Locate the cell with the specified text and output its [x, y] center coordinate. 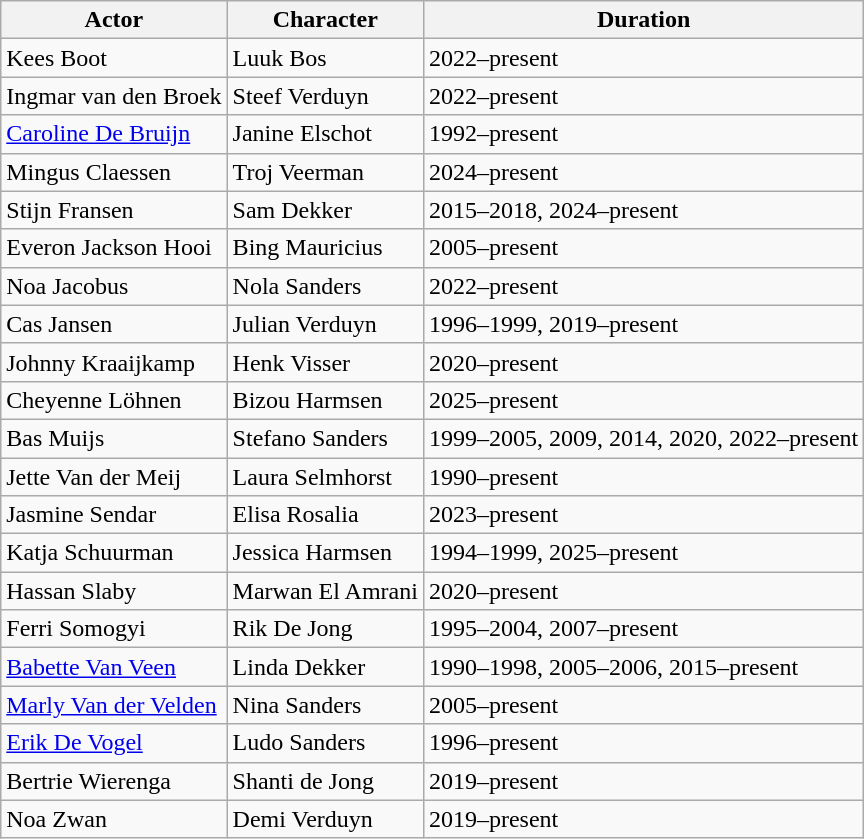
Shanti de Jong [325, 781]
Ingmar van den Broek [114, 96]
Katja Schuurman [114, 553]
Kees Boot [114, 58]
Steef Verduyn [325, 96]
1992–present [643, 134]
Noa Zwan [114, 819]
Stefano Sanders [325, 438]
Bertrie Wierenga [114, 781]
Erik De Vogel [114, 743]
Ferri Somogyi [114, 629]
Cheyenne Löhnen [114, 400]
Babette Van Veen [114, 667]
Stijn Fransen [114, 210]
Ludo Sanders [325, 743]
Bizou Harmsen [325, 400]
Johnny Kraaijkamp [114, 362]
2025–present [643, 400]
Nina Sanders [325, 705]
Hassan Slaby [114, 591]
Luuk Bos [325, 58]
Nola Sanders [325, 286]
1990–present [643, 477]
1996–present [643, 743]
Caroline De Bruijn [114, 134]
Jette Van der Meij [114, 477]
Bas Muijs [114, 438]
Bing Mauricius [325, 248]
Mingus Claessen [114, 172]
1996–1999, 2019–present [643, 324]
1999–2005, 2009, 2014, 2020, 2022–present [643, 438]
Elisa Rosalia [325, 515]
Janine Elschot [325, 134]
Marwan El Amrani [325, 591]
2015–2018, 2024–present [643, 210]
2024–present [643, 172]
Everon Jackson Hooi [114, 248]
Troj Veerman [325, 172]
Sam Dekker [325, 210]
Rik De Jong [325, 629]
Demi Verduyn [325, 819]
Cas Jansen [114, 324]
Linda Dekker [325, 667]
Julian Verduyn [325, 324]
Jasmine Sendar [114, 515]
Duration [643, 20]
2023–present [643, 515]
Jessica Harmsen [325, 553]
Laura Selmhorst [325, 477]
1994–1999, 2025–present [643, 553]
Actor [114, 20]
Henk Visser [325, 362]
1990–1998, 2005–2006, 2015–present [643, 667]
1995–2004, 2007–present [643, 629]
Noa Jacobus [114, 286]
Marly Van der Velden [114, 705]
Character [325, 20]
